Detect which cell encompasses the target text, then output its [X, Y] center coordinate. 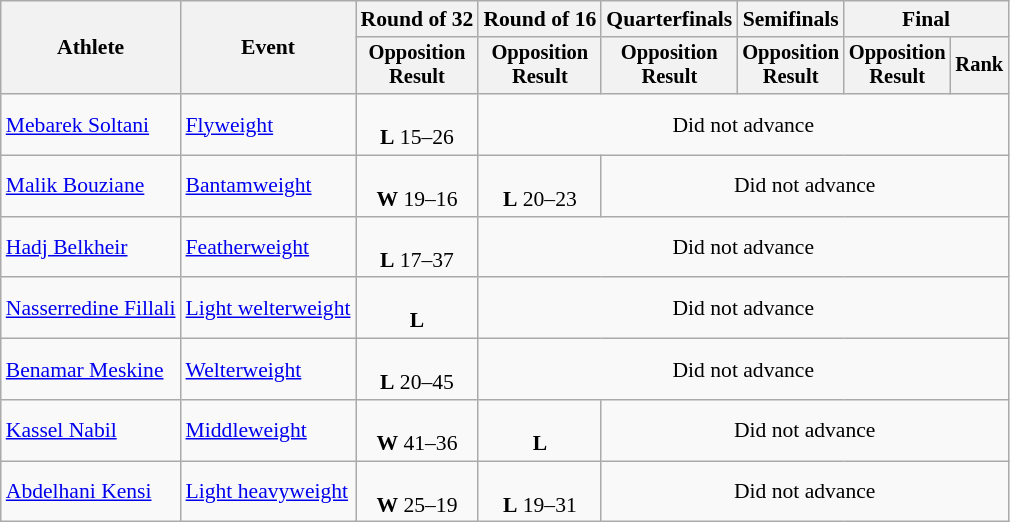
Nasserredine Fillali [91, 308]
Abdelhani Kensi [91, 492]
Mebarek Soltani [91, 124]
Featherweight [268, 248]
W 25–19 [418, 492]
Hadj Belkheir [91, 248]
Round of 16 [540, 19]
Quarterfinals [669, 19]
L 20–23 [540, 186]
Event [268, 48]
Light heavyweight [268, 492]
Final [926, 19]
L 17–37 [418, 248]
L 15–26 [418, 124]
Welterweight [268, 370]
Rank [980, 66]
Malik Bouziane [91, 186]
Kassel Nabil [91, 430]
Semifinals [790, 19]
W 19–16 [418, 186]
Flyweight [268, 124]
Middleweight [268, 430]
Light welterweight [268, 308]
L 20–45 [418, 370]
Round of 32 [418, 19]
Bantamweight [268, 186]
W 41–36 [418, 430]
Benamar Meskine [91, 370]
L 19–31 [540, 492]
Athlete [91, 48]
